Return [X, Y] of the center of cell containing provided text 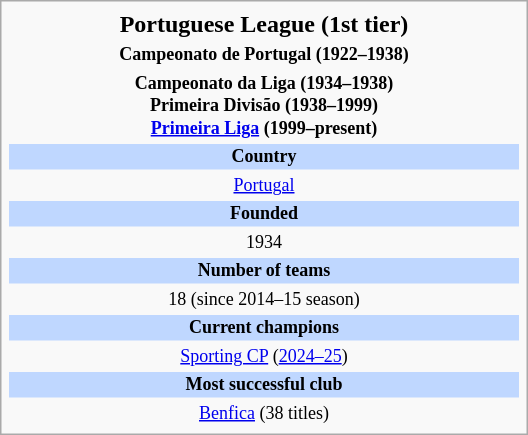
1934 [264, 243]
Portugal [264, 186]
Most successful club [264, 385]
Benfica (38 titles) [264, 414]
Country [264, 157]
Campeonato de Portugal (1922–1938) [264, 55]
18 (since 2014–15 season) [264, 300]
Current champions [264, 328]
Number of teams [264, 271]
Founded [264, 214]
Portuguese League (1st tier) [264, 24]
Campeonato da Liga (1934–1938)Primeira Divisão (1938–1999)Primeira Liga (1999–present) [264, 106]
Sporting CP (2024–25) [264, 357]
